Pinpoint the cell where the given text exists, returning its (x, y) midpoint coordinate. 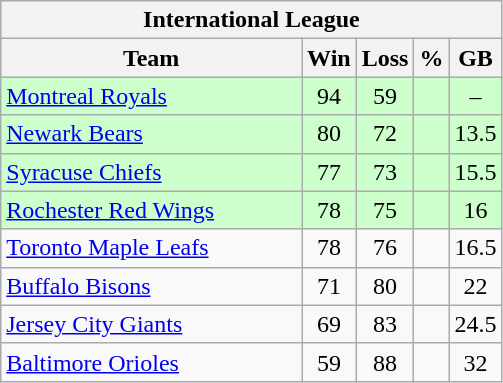
73 (385, 172)
– (476, 96)
% (432, 58)
69 (330, 324)
Syracuse Chiefs (152, 172)
Montreal Royals (152, 96)
Baltimore Orioles (152, 362)
77 (330, 172)
Loss (385, 58)
Toronto Maple Leafs (152, 248)
22 (476, 286)
24.5 (476, 324)
16.5 (476, 248)
71 (330, 286)
Jersey City Giants (152, 324)
15.5 (476, 172)
Rochester Red Wings (152, 210)
International League (252, 20)
83 (385, 324)
Newark Bears (152, 134)
76 (385, 248)
94 (330, 96)
Buffalo Bisons (152, 286)
Team (152, 58)
88 (385, 362)
GB (476, 58)
75 (385, 210)
72 (385, 134)
13.5 (476, 134)
16 (476, 210)
Win (330, 58)
32 (476, 362)
